Return the (x, y) coordinate for the center point of the cell that contains the specified text.  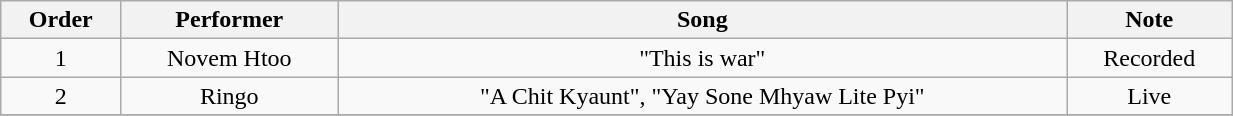
Recorded (1150, 58)
Order (61, 20)
Novem Htoo (230, 58)
Note (1150, 20)
"This is war" (702, 58)
Ringo (230, 96)
2 (61, 96)
"A Chit Kyaunt", "Yay Sone Mhyaw Lite Pyi" (702, 96)
Performer (230, 20)
Song (702, 20)
1 (61, 58)
Live (1150, 96)
